Identify which cell holds the provided text, then report its [x, y] central coordinate. 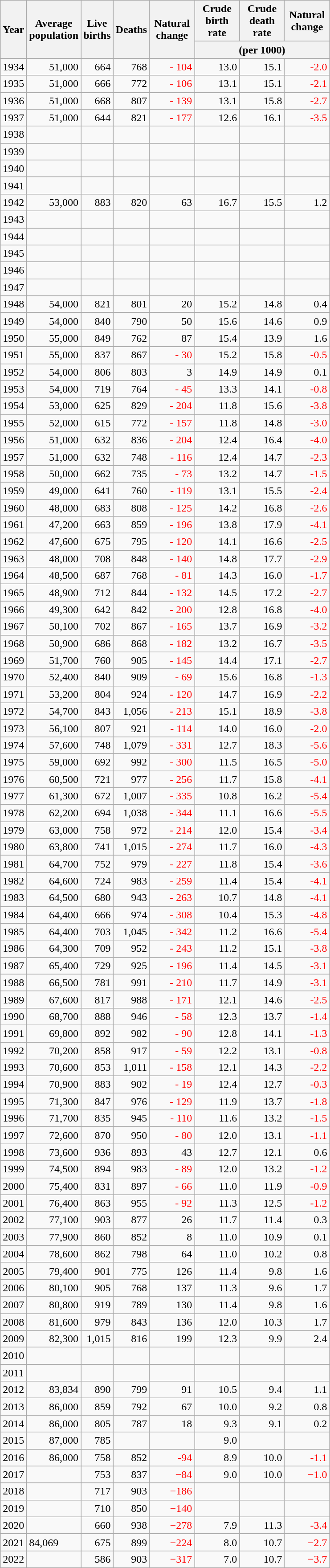
−278 [172, 1525]
862 [97, 1254]
1958 [13, 474]
51,700 [54, 660]
10.2 [262, 1254]
1957 [13, 457]
719 [97, 389]
925 [131, 966]
63 [172, 202]
2010 [13, 1356]
2001 [13, 1203]
1993 [13, 1068]
1952 [13, 372]
- 177 [172, 118]
1,079 [131, 745]
831 [97, 1186]
64,500 [54, 898]
1984 [13, 915]
64,700 [54, 864]
0.4 [307, 304]
1982 [13, 881]
7.9 [217, 1525]
16.2 [262, 796]
- 119 [172, 491]
11.1 [217, 813]
50 [172, 321]
62,200 [54, 813]
16.1 [262, 118]
853 [97, 1068]
17.1 [262, 660]
805 [97, 1424]
7.0 [217, 1559]
2015 [13, 1441]
844 [131, 593]
70,600 [54, 1068]
13.8 [217, 525]
-2.3 [307, 457]
137 [172, 1288]
- 58 [172, 1016]
0.9 [307, 321]
1985 [13, 932]
1965 [13, 593]
26 [172, 1220]
1977 [13, 796]
- 263 [172, 898]
792 [131, 1407]
753 [97, 1474]
919 [97, 1305]
9.9 [262, 1339]
- 45 [172, 389]
10.3 [262, 1322]
625 [97, 406]
70,200 [54, 1050]
664 [97, 67]
- 59 [172, 1050]
- 90 [172, 1033]
2020 [13, 1525]
644 [97, 118]
1987 [13, 966]
709 [97, 949]
642 [97, 610]
762 [131, 338]
-1.7 [307, 576]
991 [131, 983]
1938 [13, 135]
2019 [13, 1508]
850 [131, 1508]
-1.4 [307, 1016]
3 [172, 372]
- 145 [172, 660]
−1.0 [307, 1474]
67 [172, 1407]
49,300 [54, 610]
1949 [13, 321]
1976 [13, 779]
- 227 [172, 864]
1960 [13, 508]
1972 [13, 711]
75,400 [54, 1186]
1,038 [131, 813]
717 [97, 1491]
82,300 [54, 1339]
1935 [13, 84]
2000 [13, 1186]
789 [131, 1305]
10.5 [217, 1390]
806 [97, 372]
1996 [13, 1118]
708 [97, 559]
- 214 [172, 830]
- 157 [172, 423]
Deaths [131, 29]
73,600 [54, 1152]
858 [97, 1050]
Live births [97, 29]
842 [131, 610]
12.2 [217, 1050]
52,000 [54, 423]
2004 [13, 1254]
18 [172, 1424]
952 [131, 949]
130 [172, 1305]
−2.7 [307, 1542]
1939 [13, 151]
14.0 [217, 728]
9.2 [262, 1407]
1941 [13, 185]
- 125 [172, 508]
48,900 [54, 593]
12.6 [217, 118]
741 [97, 847]
-3.0 [307, 423]
2012 [13, 1390]
816 [131, 1339]
1954 [13, 406]
52,400 [54, 677]
721 [97, 779]
-4.3 [307, 847]
974 [131, 915]
988 [131, 999]
703 [97, 932]
945 [131, 1118]
801 [131, 304]
9.3 [217, 1424]
662 [97, 474]
-2.4 [307, 491]
1959 [13, 491]
64,600 [54, 881]
1.1 [307, 1390]
65,400 [54, 966]
972 [131, 830]
68,700 [54, 1016]
890 [97, 1390]
924 [131, 694]
64,300 [54, 949]
982 [131, 1033]
-3.6 [307, 864]
8.0 [217, 1542]
1961 [13, 525]
63,800 [54, 847]
-94 [172, 1457]
1944 [13, 237]
1974 [13, 745]
126 [172, 1271]
- 92 [172, 1203]
663 [97, 525]
- 243 [172, 949]
87 [172, 338]
1936 [13, 101]
18.9 [262, 711]
(per 1000) [262, 50]
992 [131, 762]
1955 [13, 423]
Year [13, 29]
680 [97, 898]
63,000 [54, 830]
14.2 [217, 508]
0.6 [307, 1152]
921 [131, 728]
−186 [172, 1491]
1980 [13, 847]
1966 [13, 610]
- 132 [172, 593]
899 [131, 1542]
-2.9 [307, 559]
868 [131, 643]
20 [172, 304]
2006 [13, 1288]
48,500 [54, 576]
- 259 [172, 881]
80,100 [54, 1288]
686 [97, 643]
71,300 [54, 1101]
67,600 [54, 999]
735 [131, 474]
901 [97, 1271]
897 [131, 1186]
-5.5 [307, 813]
1,011 [131, 1068]
808 [131, 508]
43 [172, 1152]
-0.3 [307, 1085]
1946 [13, 270]
-2.1 [307, 84]
1967 [13, 626]
946 [131, 1016]
799 [131, 1390]
10.8 [217, 796]
70,900 [54, 1085]
1988 [13, 983]
847 [97, 1101]
672 [97, 796]
943 [131, 898]
−140 [172, 1508]
1992 [13, 1050]
- 308 [172, 915]
2013 [13, 1407]
10.9 [262, 1237]
804 [97, 694]
- 200 [172, 610]
-5.6 [307, 745]
1999 [13, 1169]
- 331 [172, 745]
- 140 [172, 559]
1994 [13, 1085]
80,800 [54, 1305]
−224 [172, 1542]
0.2 [307, 1424]
1963 [13, 559]
976 [131, 1101]
712 [97, 593]
694 [97, 813]
1,056 [131, 711]
- 213 [172, 711]
692 [97, 762]
18.3 [262, 745]
2011 [13, 1373]
803 [131, 372]
16.4 [262, 440]
- 106 [172, 84]
- 104 [172, 67]
877 [131, 1220]
Average population [54, 29]
Crude death rate [262, 21]
892 [97, 1033]
2007 [13, 1305]
77,100 [54, 1220]
1,045 [131, 932]
- 274 [172, 847]
848 [131, 559]
1942 [13, 202]
69,800 [54, 1033]
1986 [13, 949]
8.9 [217, 1457]
849 [97, 338]
-0.9 [307, 1186]
2014 [13, 1424]
836 [131, 440]
615 [97, 423]
9.6 [262, 1288]
1948 [13, 304]
199 [172, 1339]
1975 [13, 762]
1945 [13, 254]
66,500 [54, 983]
11.6 [217, 1118]
1934 [13, 67]
1973 [13, 728]
1940 [13, 168]
- 81 [172, 576]
- 116 [172, 457]
764 [131, 389]
13.0 [217, 67]
1969 [13, 660]
- 110 [172, 1118]
72,600 [54, 1135]
- 66 [172, 1186]
10.4 [217, 915]
−84 [172, 1474]
1968 [13, 643]
1990 [13, 1016]
938 [131, 1525]
Crude birthrate [217, 21]
2022 [13, 1559]
787 [131, 1424]
49,000 [54, 491]
917 [131, 1050]
798 [131, 1254]
893 [131, 1152]
−317 [172, 1559]
- 342 [172, 932]
83,834 [54, 1390]
1962 [13, 542]
- 335 [172, 796]
785 [97, 1441]
894 [97, 1169]
1979 [13, 830]
1964 [13, 576]
888 [97, 1016]
13.3 [217, 389]
50,900 [54, 643]
1943 [13, 219]
- 344 [172, 813]
47,200 [54, 525]
-3.2 [307, 626]
775 [131, 1271]
586 [97, 1559]
1971 [13, 694]
- 182 [172, 643]
13.9 [262, 338]
50,000 [54, 474]
668 [97, 101]
- 300 [172, 762]
61,300 [54, 796]
752 [97, 864]
860 [97, 1237]
- 129 [172, 1101]
91 [172, 1390]
950 [131, 1135]
74,500 [54, 1169]
641 [97, 491]
- 114 [172, 728]
2018 [13, 1491]
−3.7 [307, 1559]
829 [131, 406]
1997 [13, 1135]
1951 [13, 355]
59,000 [54, 762]
77,900 [54, 1237]
687 [97, 576]
47,600 [54, 542]
1981 [13, 864]
-2.6 [307, 508]
17.9 [262, 525]
-1.8 [307, 1101]
1995 [13, 1101]
781 [97, 983]
1,007 [131, 796]
902 [131, 1085]
710 [97, 1508]
79,400 [54, 1271]
54,700 [54, 711]
- 30 [172, 355]
1978 [13, 813]
1953 [13, 389]
9.1 [262, 1424]
660 [97, 1525]
14.4 [217, 660]
- 73 [172, 474]
136 [172, 1322]
1991 [13, 1033]
- 210 [172, 983]
71,700 [54, 1118]
1.2 [307, 202]
936 [97, 1152]
57,600 [54, 745]
- 69 [172, 677]
729 [97, 966]
820 [131, 202]
2008 [13, 1322]
78,600 [54, 1254]
2002 [13, 1220]
0.3 [307, 1220]
- 165 [172, 626]
- 89 [172, 1169]
76,400 [54, 1203]
2017 [13, 1474]
1970 [13, 677]
12.5 [262, 1203]
795 [131, 542]
955 [131, 1203]
909 [131, 677]
60,500 [54, 779]
977 [131, 779]
1989 [13, 999]
-0.5 [307, 355]
15.3 [262, 915]
683 [97, 508]
2003 [13, 1237]
2.4 [307, 1339]
17.7 [262, 559]
790 [131, 321]
56,100 [54, 728]
53,200 [54, 694]
1956 [13, 440]
-4.8 [307, 915]
870 [97, 1135]
1983 [13, 898]
- 158 [172, 1068]
835 [97, 1118]
- 171 [172, 999]
81,600 [54, 1322]
50,100 [54, 626]
9.4 [262, 1390]
2021 [13, 1542]
2009 [13, 1339]
2005 [13, 1271]
702 [97, 626]
1947 [13, 287]
1950 [13, 338]
817 [97, 999]
1998 [13, 1152]
-5.0 [307, 762]
1937 [13, 118]
64 [172, 1254]
11.5 [217, 762]
16.5 [262, 762]
- 19 [172, 1085]
724 [97, 881]
8 [172, 1237]
- 256 [172, 779]
87,000 [54, 1441]
- 139 [172, 101]
- 80 [172, 1135]
863 [97, 1203]
17.2 [262, 593]
2016 [13, 1457]
84,069 [54, 1542]
